Scan for the cell matching the given text and deliver its (x, y) coordinate at center. 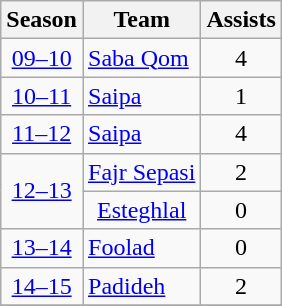
11–12 (42, 134)
1 (241, 96)
14–15 (42, 286)
10–11 (42, 96)
Assists (241, 20)
Saba Qom (141, 58)
Esteghlal (141, 210)
09–10 (42, 58)
Foolad (141, 248)
12–13 (42, 191)
13–14 (42, 248)
Team (141, 20)
Season (42, 20)
Fajr Sepasi (141, 172)
Padideh (141, 286)
